Locate the cell with the specified text and output its (x, y) center coordinate. 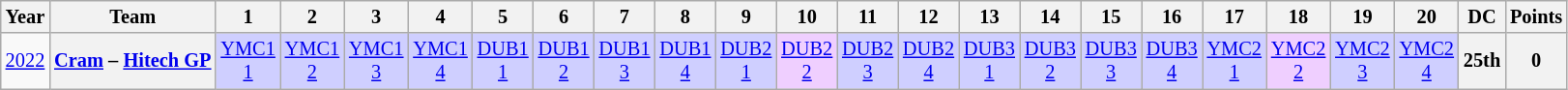
YMC22 (1298, 61)
DUB13 (624, 61)
DUB22 (806, 61)
4 (440, 16)
18 (1298, 16)
9 (746, 16)
YMC11 (247, 61)
5 (503, 16)
YMC21 (1234, 61)
DUB24 (928, 61)
0 (1536, 61)
Cram – Hitech GP (132, 61)
DUB31 (990, 61)
YMC12 (312, 61)
YMC23 (1362, 61)
DC (1482, 16)
DUB34 (1172, 61)
Year (25, 16)
19 (1362, 16)
17 (1234, 16)
DUB33 (1112, 61)
6 (565, 16)
3 (376, 16)
Team (132, 16)
YMC14 (440, 61)
DUB23 (868, 61)
2 (312, 16)
20 (1427, 16)
DUB21 (746, 61)
13 (990, 16)
DUB14 (684, 61)
2022 (25, 61)
1 (247, 16)
14 (1050, 16)
DUB12 (565, 61)
DUB32 (1050, 61)
15 (1112, 16)
12 (928, 16)
Points (1536, 16)
16 (1172, 16)
YMC24 (1427, 61)
25th (1482, 61)
YMC13 (376, 61)
11 (868, 16)
8 (684, 16)
10 (806, 16)
7 (624, 16)
DUB11 (503, 61)
